Output the (X, Y) coordinate of the center of the cell containing the given text.  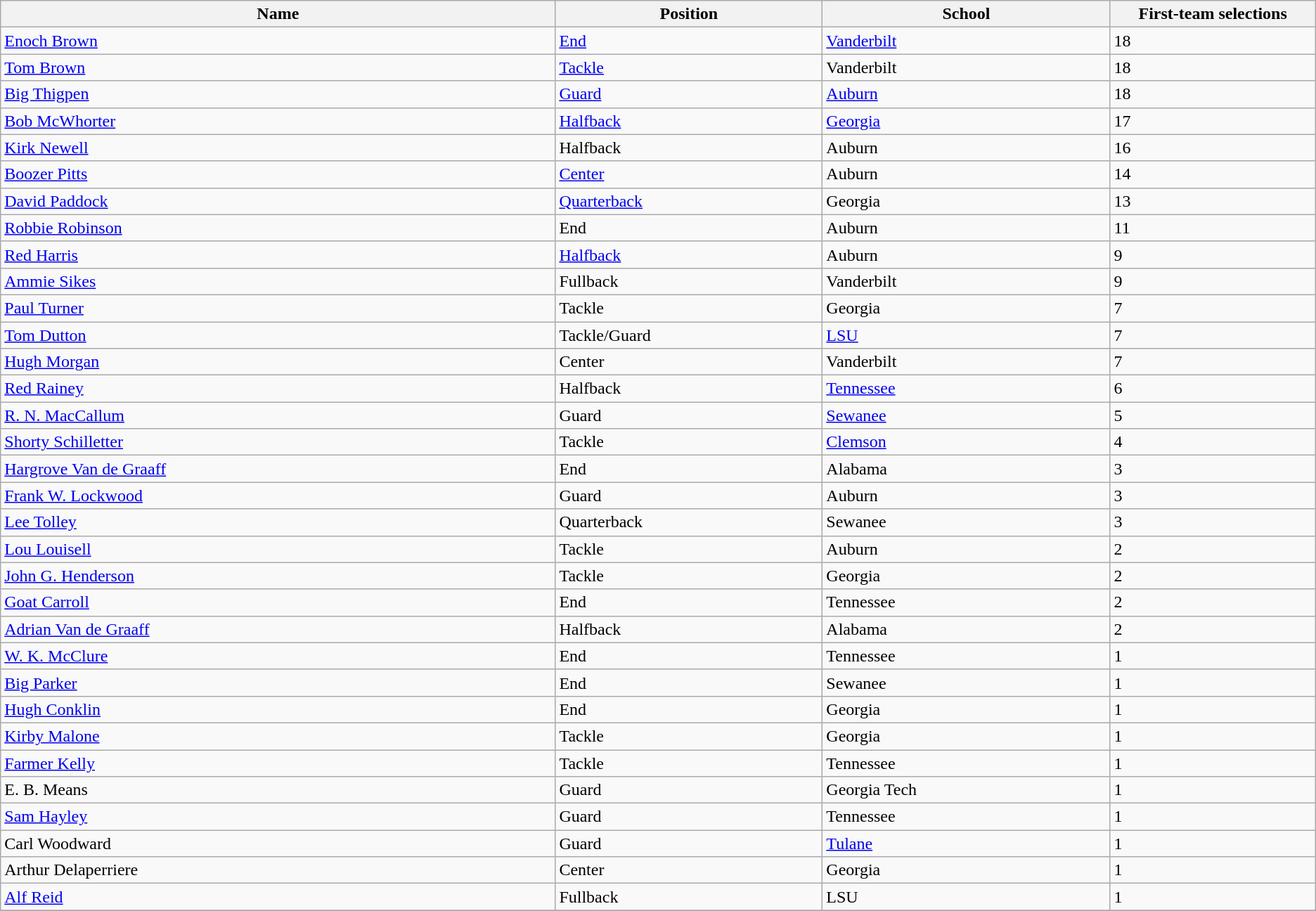
John G. Henderson (278, 576)
Hugh Conklin (278, 709)
Name (278, 14)
R. N. MacCallum (278, 415)
David Paddock (278, 201)
Alf Reid (278, 897)
Paul Turner (278, 308)
6 (1213, 389)
Enoch Brown (278, 41)
Sam Hayley (278, 817)
Carl Woodward (278, 844)
Position (689, 14)
Lee Tolley (278, 522)
Tom Brown (278, 67)
Adrian Van de Graaff (278, 629)
5 (1213, 415)
Ammie Sikes (278, 281)
W. K. McClure (278, 656)
11 (1213, 228)
E. B. Means (278, 790)
Hargrove Van de Graaff (278, 469)
13 (1213, 201)
Lou Louisell (278, 549)
Arthur Delaperriere (278, 870)
Red Rainey (278, 389)
Kirby Malone (278, 736)
Clemson (966, 442)
Frank W. Lockwood (278, 496)
Tulane (966, 844)
Kirk Newell (278, 148)
Tom Dutton (278, 335)
16 (1213, 148)
Big Parker (278, 683)
Bob McWhorter (278, 121)
Big Thigpen (278, 94)
Shorty Schilletter (278, 442)
Red Harris (278, 254)
Georgia Tech (966, 790)
Hugh Morgan (278, 362)
17 (1213, 121)
4 (1213, 442)
14 (1213, 174)
Goat Carroll (278, 602)
Tackle/Guard (689, 335)
Robbie Robinson (278, 228)
School (966, 14)
Farmer Kelly (278, 763)
First-team selections (1213, 14)
Boozer Pitts (278, 174)
